Find where the given text appears and provide that cell's center as (x, y) coordinate. 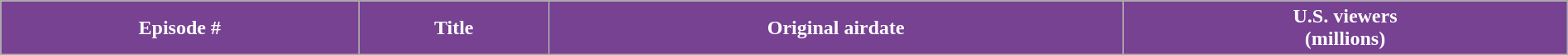
Episode # (180, 28)
Original airdate (836, 28)
Title (454, 28)
U.S. viewers(millions) (1345, 28)
